Return the [X, Y] coordinate for the center point of the cell that contains the specified text.  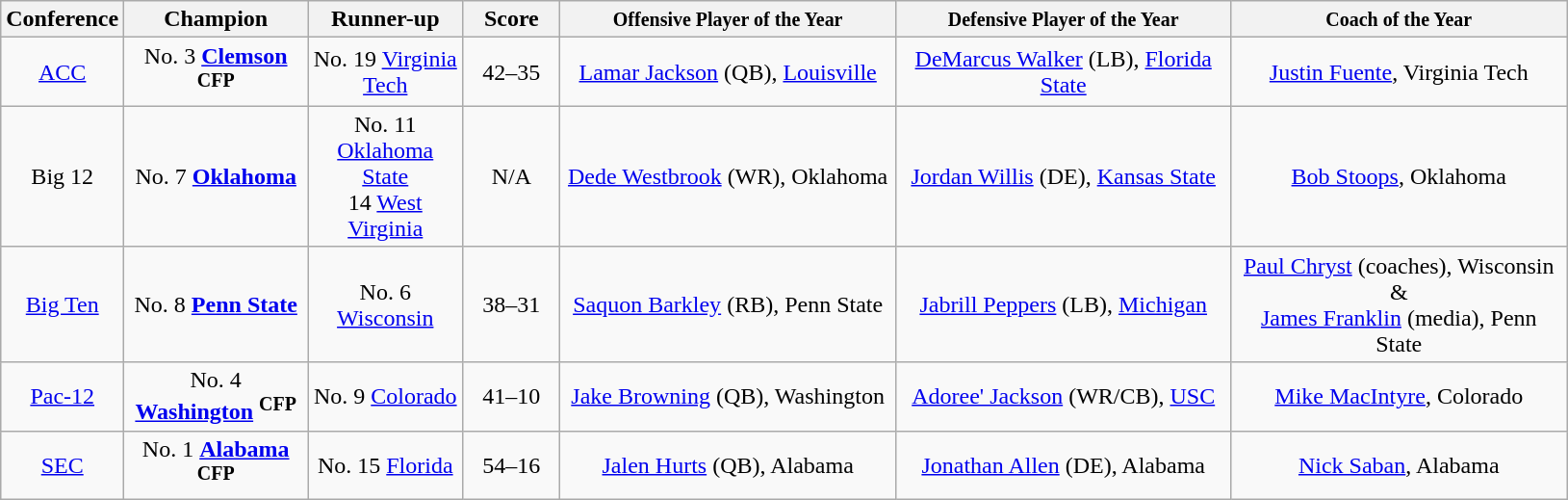
Runner-up [385, 19]
42–35 [512, 72]
No. 1 Alabama CFP [216, 465]
SEC [63, 465]
Offensive Player of the Year [728, 19]
Conference [63, 19]
38–31 [512, 304]
No. 8 Penn State [216, 304]
Big Ten [63, 304]
No. 9 Colorado [385, 396]
Bob Stoops, Oklahoma [1400, 176]
No. 7 Oklahoma [216, 176]
No. 3 Clemson CFP [216, 72]
Jalen Hurts (QB), Alabama [728, 465]
Big 12 [63, 176]
ACC [63, 72]
Coach of the Year [1400, 19]
Pac-12 [63, 396]
Jordan Willis (DE), Kansas State [1063, 176]
Jabrill Peppers (LB), Michigan [1063, 304]
Jonathan Allen (DE), Alabama [1063, 465]
Paul Chryst (coaches), Wisconsin & James Franklin (media), Penn State [1400, 304]
Lamar Jackson (QB), Louisville [728, 72]
Adoree' Jackson (WR/CB), USC [1063, 396]
Justin Fuente, Virginia Tech [1400, 72]
Defensive Player of the Year [1063, 19]
41–10 [512, 396]
No. 11 Oklahoma State14 West Virginia [385, 176]
N/A [512, 176]
54–16 [512, 465]
No. 6 Wisconsin [385, 304]
Champion [216, 19]
No. 15 Florida [385, 465]
Dede Westbrook (WR), Oklahoma [728, 176]
No. 4 Washington CFP [216, 396]
Nick Saban, Alabama [1400, 465]
Jake Browning (QB), Washington [728, 396]
No. 19 Virginia Tech [385, 72]
DeMarcus Walker (LB), Florida State [1063, 72]
Score [512, 19]
Saquon Barkley (RB), Penn State [728, 304]
Mike MacIntyre, Colorado [1400, 396]
